Scan for the cell matching the given text and deliver its [X, Y] coordinate at center. 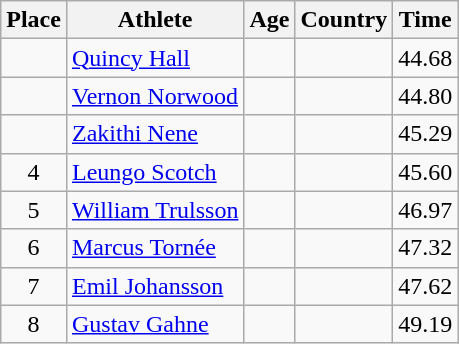
8 [34, 324]
46.97 [426, 210]
Vernon Norwood [154, 96]
44.68 [426, 58]
4 [34, 172]
Time [426, 20]
William Trulsson [154, 210]
Country [344, 20]
6 [34, 248]
Marcus Tornée [154, 248]
44.80 [426, 96]
Zakithi Nene [154, 134]
Age [270, 20]
Athlete [154, 20]
5 [34, 210]
47.62 [426, 286]
45.29 [426, 134]
Emil Johansson [154, 286]
Gustav Gahne [154, 324]
45.60 [426, 172]
Quincy Hall [154, 58]
Place [34, 20]
7 [34, 286]
49.19 [426, 324]
Leungo Scotch [154, 172]
47.32 [426, 248]
